Search for the cell housing the specified text and yield its [X, Y] center coordinate. 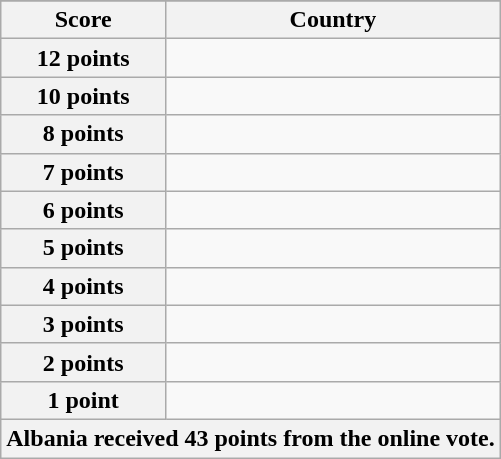
12 points [84, 58]
8 points [84, 134]
10 points [84, 96]
Score [84, 20]
6 points [84, 210]
Country [334, 20]
2 points [84, 362]
7 points [84, 172]
5 points [84, 248]
Albania received 43 points from the online vote. [251, 438]
3 points [84, 324]
4 points [84, 286]
1 point [84, 400]
